Search for the cell housing the specified text and yield its [x, y] center coordinate. 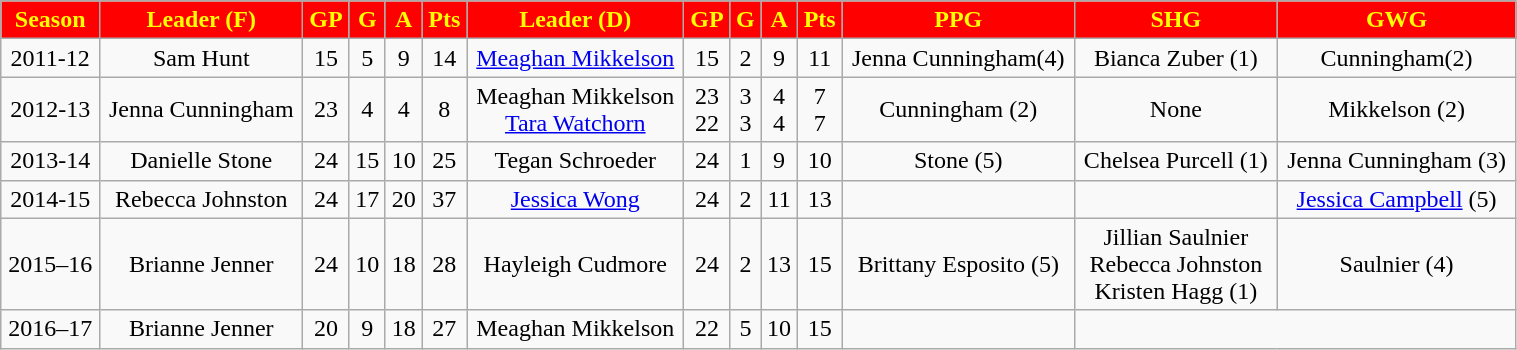
Tegan Schroeder [576, 161]
Season [50, 20]
Rebecca Johnston [202, 199]
Jenna Cunningham(4) [958, 58]
77 [820, 110]
Chelsea Purcell (1) [1176, 161]
GWG [1396, 20]
Jessica Campbell (5) [1396, 199]
Cunningham(2) [1396, 58]
SHG [1176, 20]
2014-15 [50, 199]
Cunningham (2) [958, 110]
Jenna Cunningham (3) [1396, 161]
Jessica Wong [576, 199]
27 [444, 329]
Bianca Zuber (1) [1176, 58]
Leader (D) [576, 20]
Jillian SaulnierRebecca JohnstonKristen Hagg (1) [1176, 264]
25 [444, 161]
44 [779, 110]
Danielle Stone [202, 161]
2012-13 [50, 110]
2013-14 [50, 161]
14 [444, 58]
Leader (F) [202, 20]
33 [746, 110]
None [1176, 110]
Saulnier (4) [1396, 264]
23 [326, 110]
Sam Hunt [202, 58]
Mikkelson (2) [1396, 110]
Hayleigh Cudmore [576, 264]
28 [444, 264]
2011-12 [50, 58]
Jenna Cunningham [202, 110]
Stone (5) [958, 161]
2016–17 [50, 329]
2322 [707, 110]
2015–16 [50, 264]
PPG [958, 20]
1 [746, 161]
17 [367, 199]
Brittany Esposito (5) [958, 264]
8 [444, 110]
22 [707, 329]
37 [444, 199]
Meaghan MikkelsonTara Watchorn [576, 110]
